Identify which cell holds the provided text, then report its [X, Y] central coordinate. 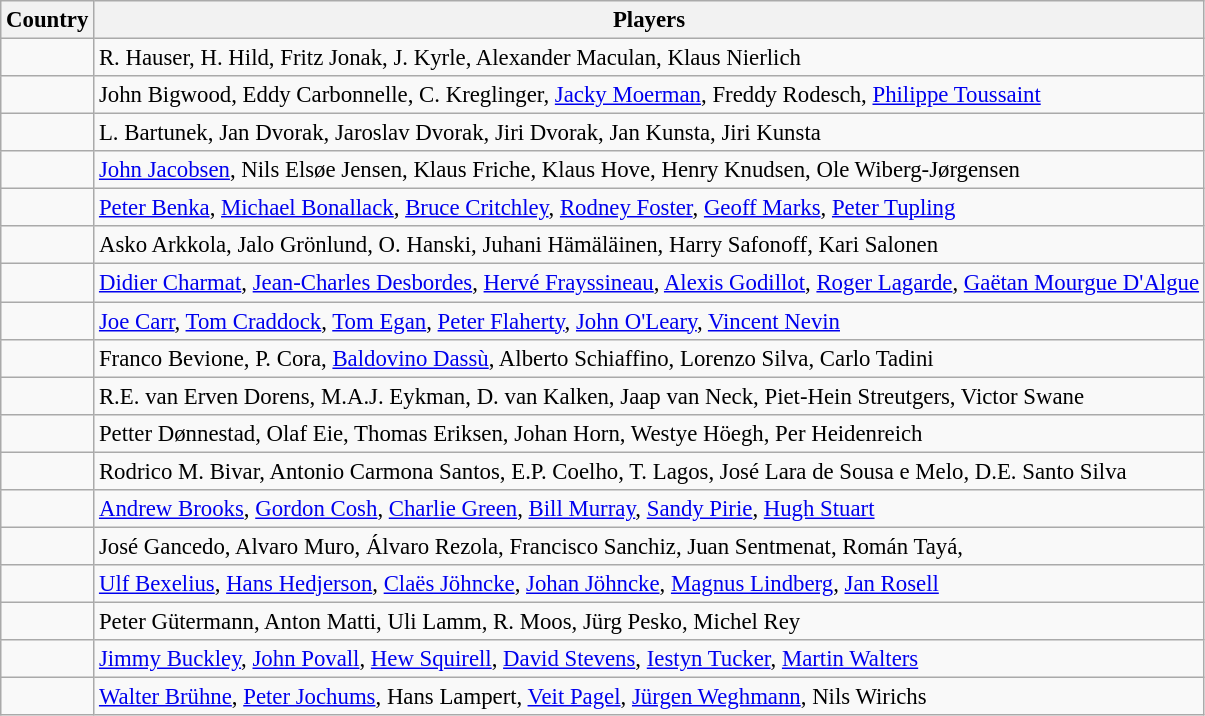
Andrew Brooks, Gordon Cosh, Charlie Green, Bill Murray, Sandy Pirie, Hugh Stuart [650, 509]
Country [48, 20]
Franco Bevione, P. Cora, Baldovino Dassù, Alberto Schiaffino, Lorenzo Silva, Carlo Tadini [650, 358]
Jimmy Buckley, John Povall, Hew Squirell, David Stevens, Iestyn Tucker, Martin Walters [650, 659]
L. Bartunek, Jan Dvorak, Jaroslav Dvorak, Jiri Dvorak, Jan Kunsta, Jiri Kunsta [650, 133]
John Jacobsen, Nils Elsøe Jensen, Klaus Friche, Klaus Hove, Henry Knudsen, Ole Wiberg-Jørgensen [650, 170]
Players [650, 20]
Rodrico M. Bivar, Antonio Carmona Santos, E.P. Coelho, T. Lagos, José Lara de Sousa e Melo, D.E. Santo Silva [650, 471]
John Bigwood, Eddy Carbonnelle, C. Kreglinger, Jacky Moerman, Freddy Rodesch, Philippe Toussaint [650, 95]
Peter Benka, Michael Bonallack, Bruce Critchley, Rodney Foster, Geoff Marks, Peter Tupling [650, 208]
R.E. van Erven Dorens, M.A.J. Eykman, D. van Kalken, Jaap van Neck, Piet-Hein Streutgers, Victor Swane [650, 396]
R. Hauser, H. Hild, Fritz Jonak, J. Kyrle, Alexander Maculan, Klaus Nierlich [650, 58]
José Gancedo, Alvaro Muro, Álvaro Rezola, Francisco Sanchiz, Juan Sentmenat, Román Tayá, [650, 546]
Ulf Bexelius, Hans Hedjerson, Claës Jöhncke, Johan Jöhncke, Magnus Lindberg, Jan Rosell [650, 584]
Peter Gütermann, Anton Matti, Uli Lamm, R. Moos, Jürg Pesko, Michel Rey [650, 621]
Walter Brühne, Peter Jochums, Hans Lampert, Veit Pagel, Jürgen Weghmann, Nils Wirichs [650, 697]
Didier Charmat, Jean-Charles Desbordes, Hervé Frayssineau, Alexis Godillot, Roger Lagarde, Gaëtan Mourgue D'Algue [650, 283]
Joe Carr, Tom Craddock, Tom Egan, Peter Flaherty, John O'Leary, Vincent Nevin [650, 321]
Asko Arkkola, Jalo Grönlund, O. Hanski, Juhani Hämäläinen, Harry Safonoff, Kari Salonen [650, 245]
Petter Dønnestad, Olaf Eie, Thomas Eriksen, Johan Horn, Westye Höegh, Per Heidenreich [650, 433]
